Output the [x, y] coordinate of the center of the cell containing the given text.  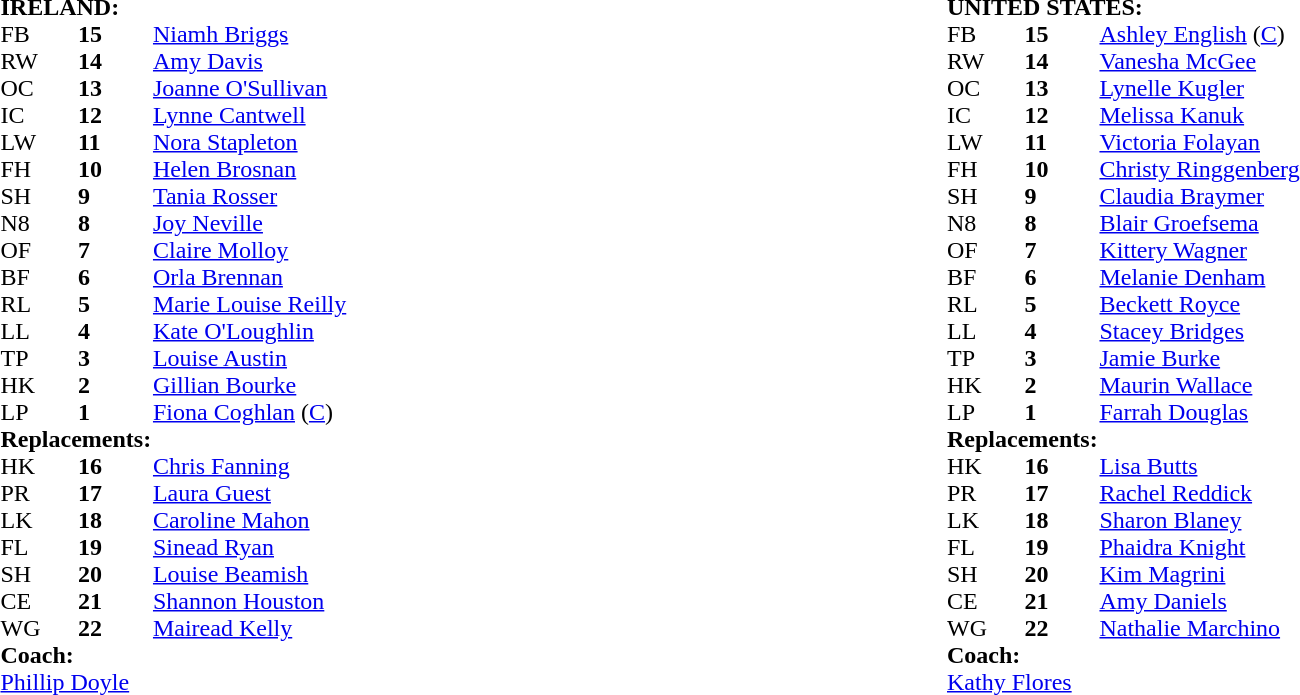
Phillip Doyle [470, 682]
Louise Beamish [350, 574]
Mairead Kelly [350, 628]
Fiona Coghlan (C) [350, 412]
Joy Neville [350, 224]
Claire Molloy [350, 250]
Chris Fanning [350, 466]
Niamh Briggs [350, 34]
Nora Stapleton [350, 142]
Louise Austin [350, 358]
Joanne O'Sullivan [350, 88]
Kate O'Loughlin [350, 332]
Marie Louise Reilly [350, 304]
Caroline Mahon [350, 520]
Orla Brennan [350, 278]
Tania Rosser [350, 196]
Sinead Ryan [350, 548]
Replacements: [470, 440]
Shannon Houston [350, 602]
Lynne Cantwell [350, 116]
Helen Brosnan [350, 170]
Amy Davis [350, 62]
Coach: [470, 656]
Gillian Bourke [350, 386]
Laura Guest [350, 494]
